Locate the cell with the specified text and output its [X, Y] center coordinate. 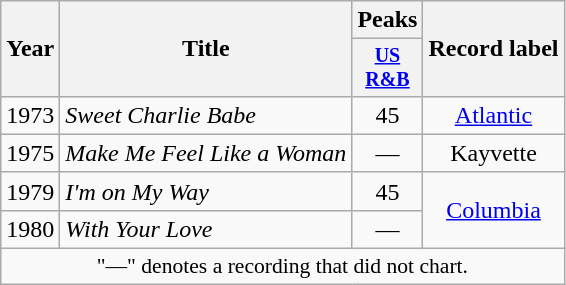
"—" denotes a recording that did not chart. [282, 267]
Make Me Feel Like a Woman [206, 153]
1979 [30, 191]
Sweet Charlie Babe [206, 115]
Title [206, 49]
Kayvette [494, 153]
Peaks [388, 20]
Atlantic [494, 115]
Columbia [494, 210]
1975 [30, 153]
1980 [30, 229]
1973 [30, 115]
USR&B [388, 68]
Record label [494, 49]
With Your Love [206, 229]
I'm on My Way [206, 191]
Year [30, 49]
